Determine the (X, Y) coordinate at the center of the cell enclosing the given text.  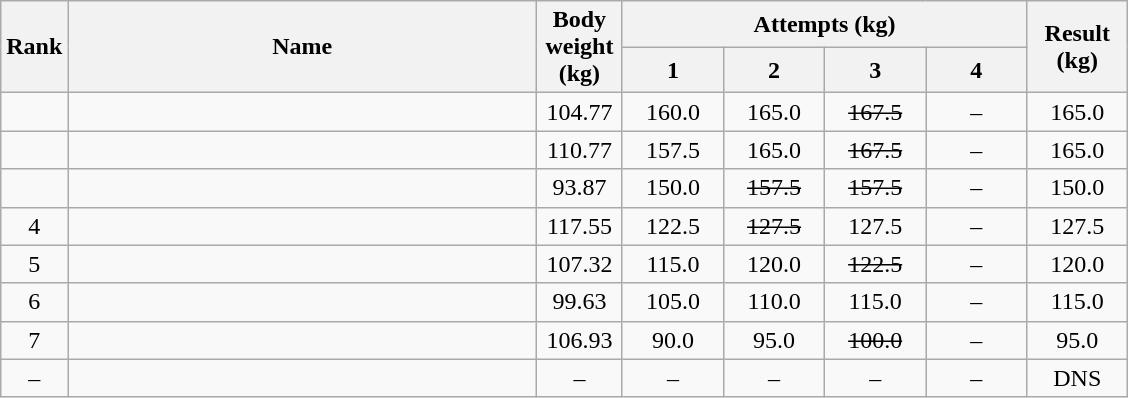
6 (34, 302)
Result (kg) (1078, 47)
104.77 (579, 112)
99.63 (579, 302)
Rank (34, 47)
Name (302, 47)
105.0 (672, 302)
106.93 (579, 340)
93.87 (579, 188)
90.0 (672, 340)
7 (34, 340)
160.0 (672, 112)
5 (34, 264)
107.32 (579, 264)
110.77 (579, 150)
2 (774, 70)
Body weight (kg) (579, 47)
Attempts (kg) (824, 24)
100.0 (876, 340)
110.0 (774, 302)
117.55 (579, 226)
DNS (1078, 378)
3 (876, 70)
1 (672, 70)
